Return the (X, Y) coordinate for the center point of the cell that contains the specified text.  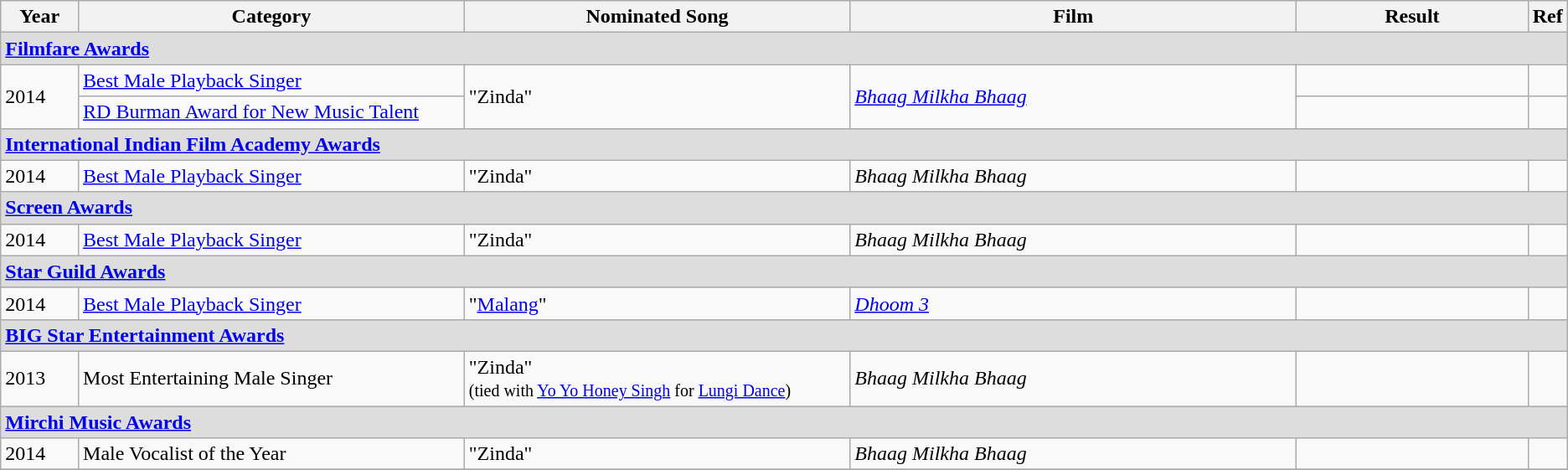
Dhoom 3 (1074, 303)
"Zinda"(tied with Yo Yo Honey Singh for Lungi Dance) (657, 379)
Result (1412, 17)
Screen Awards (784, 208)
Film (1074, 17)
Male Vocalist of the Year (271, 454)
Filmfare Awards (784, 49)
Ref (1548, 17)
"Malang" (657, 303)
Nominated Song (657, 17)
BIG Star Entertainment Awards (784, 335)
Year (40, 17)
Star Guild Awards (784, 271)
RD Burman Award for New Music Talent (271, 112)
Most Entertaining Male Singer (271, 379)
Mirchi Music Awards (784, 421)
International Indian Film Academy Awards (784, 144)
2013 (40, 379)
Category (271, 17)
